Output the [x, y] coordinate of the center of the cell containing the given text.  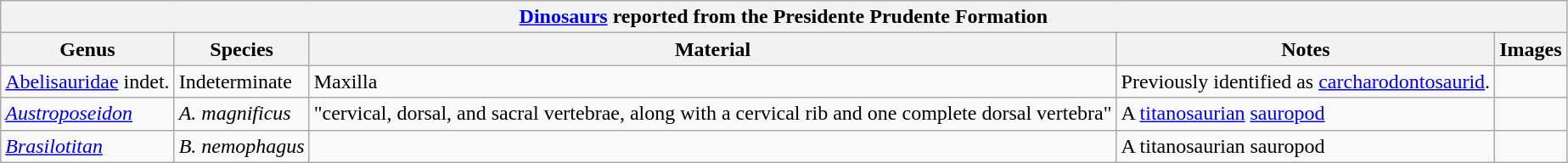
Austroposeidon [87, 114]
Images [1531, 49]
A. magnificus [241, 114]
Material [713, 49]
Maxilla [713, 81]
Previously identified as carcharodontosaurid. [1306, 81]
Dinosaurs reported from the Presidente Prudente Formation [784, 17]
Notes [1306, 49]
Genus [87, 49]
"cervical, dorsal, and sacral vertebrae, along with a cervical rib and one complete dorsal vertebra" [713, 114]
Indeterminate [241, 81]
Brasilotitan [87, 146]
B. nemophagus [241, 146]
Species [241, 49]
Abelisauridae indet. [87, 81]
